Output the (x, y) coordinate of the center of the cell containing the given text.  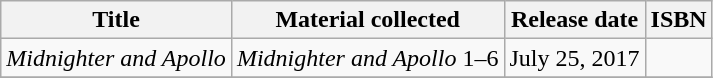
Title (116, 20)
July 25, 2017 (574, 58)
Release date (574, 20)
Midnighter and Apollo 1–6 (368, 58)
Midnighter and Apollo (116, 58)
ISBN (678, 20)
Material collected (368, 20)
